Pinpoint the cell where the given text exists, returning its (x, y) midpoint coordinate. 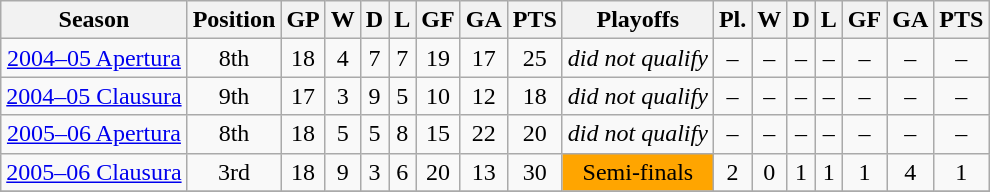
12 (484, 96)
9th (234, 96)
Semi-finals (638, 172)
10 (438, 96)
Pl. (732, 20)
Position (234, 20)
8 (402, 134)
30 (534, 172)
6 (402, 172)
13 (484, 172)
Season (94, 20)
GP (303, 20)
2 (732, 172)
Playoffs (638, 20)
3rd (234, 172)
22 (484, 134)
2005–06 Apertura (94, 134)
2005–06 Clausura (94, 172)
15 (438, 134)
25 (534, 58)
19 (438, 58)
2004–05 Clausura (94, 96)
0 (770, 172)
2004–05 Apertura (94, 58)
